Find where the given text appears and provide that cell's center as [X, Y] coordinate. 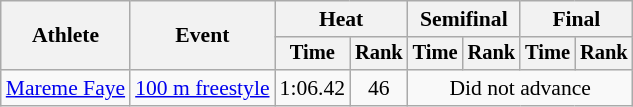
Athlete [66, 36]
1:06.42 [312, 88]
Final [576, 19]
Mareme Faye [66, 88]
Semifinal [464, 19]
100 m freestyle [202, 88]
46 [379, 88]
Event [202, 36]
Did not advance [520, 88]
Heat [342, 19]
